For the text-containing cell, return its midpoint in [x, y] coordinate format. 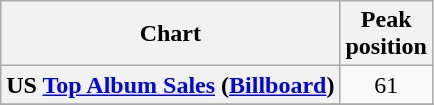
Chart [170, 34]
61 [386, 85]
Peakposition [386, 34]
US Top Album Sales (Billboard) [170, 85]
